For the text-containing cell, return its midpoint in (X, Y) coordinate format. 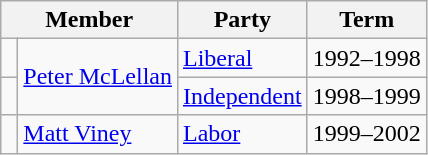
1992–1998 (366, 58)
Liberal (242, 58)
Party (242, 20)
1999–2002 (366, 134)
Term (366, 20)
Member (90, 20)
Labor (242, 134)
1998–1999 (366, 96)
Matt Viney (98, 134)
Peter McLellan (98, 77)
Independent (242, 96)
